Return the (X, Y) coordinate for the center point of the cell that contains the specified text.  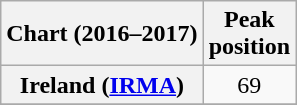
Chart (2016–2017) (102, 34)
Ireland (IRMA) (102, 85)
69 (249, 85)
Peakposition (249, 34)
